Capture the cell that displays the provided text and extract its [X, Y] central coordinate. 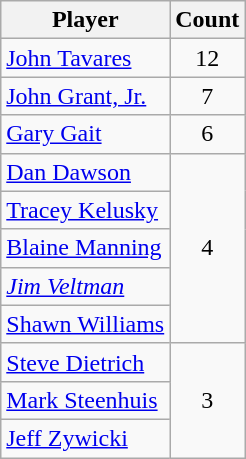
Dan Dawson [86, 172]
Blaine Manning [86, 248]
4 [208, 248]
Tracey Kelusky [86, 210]
6 [208, 134]
Mark Steenhuis [86, 400]
12 [208, 58]
Steve Dietrich [86, 362]
Player [86, 20]
Count [208, 20]
John Tavares [86, 58]
Jim Veltman [86, 286]
7 [208, 96]
3 [208, 400]
Shawn Williams [86, 324]
Gary Gait [86, 134]
Jeff Zywicki [86, 438]
John Grant, Jr. [86, 96]
